Return [x, y] of the center of cell containing provided text 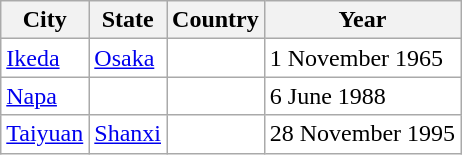
Country [216, 20]
Ikeda [45, 58]
Osaka [128, 58]
City [45, 20]
1 November 1965 [362, 58]
Taiyuan [45, 134]
Napa [45, 96]
Shanxi [128, 134]
6 June 1988 [362, 96]
Year [362, 20]
State [128, 20]
28 November 1995 [362, 134]
